Search for the cell housing the specified text and yield its (x, y) center coordinate. 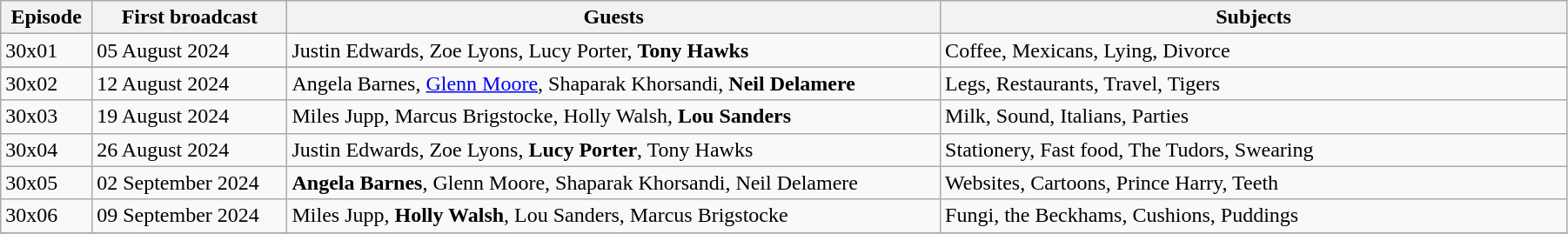
30x01 (47, 50)
09 September 2024 (190, 216)
Milk, Sound, Italians, Parties (1254, 117)
First broadcast (190, 17)
19 August 2024 (190, 117)
Websites, Cartoons, Prince Harry, Teeth (1254, 183)
30x04 (47, 150)
Stationery, Fast food, The Tudors, Swearing (1254, 150)
Subjects (1254, 17)
Guests (614, 17)
30x05 (47, 183)
02 September 2024 (190, 183)
05 August 2024 (190, 50)
Episode (47, 17)
30x06 (47, 216)
Miles Jupp, Marcus Brigstocke, Holly Walsh, Lou Sanders (614, 117)
Coffee, Mexicans, Lying, Divorce (1254, 50)
26 August 2024 (190, 150)
Legs, Restaurants, Travel, Tigers (1254, 84)
30x03 (47, 117)
12 August 2024 (190, 84)
30x02 (47, 84)
Miles Jupp, Holly Walsh, Lou Sanders, Marcus Brigstocke (614, 216)
Fungi, the Beckhams, Cushions, Puddings (1254, 216)
